Output the (x, y) coordinate of the center of the cell containing the given text.  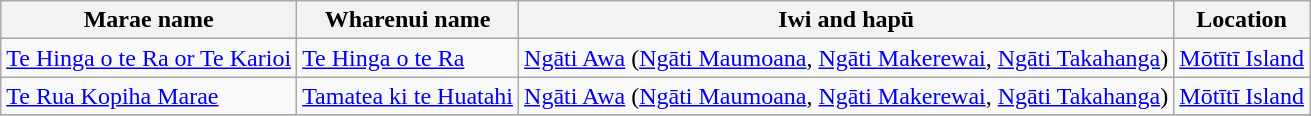
Te Rua Kopiha Marae (149, 96)
Tamatea ki te Huatahi (408, 96)
Te Hinga o te Ra or Te Karioi (149, 58)
Te Hinga o te Ra (408, 58)
Wharenui name (408, 20)
Location (1242, 20)
Marae name (149, 20)
Iwi and hapū (846, 20)
